Capture the cell that displays the provided text and extract its [X, Y] central coordinate. 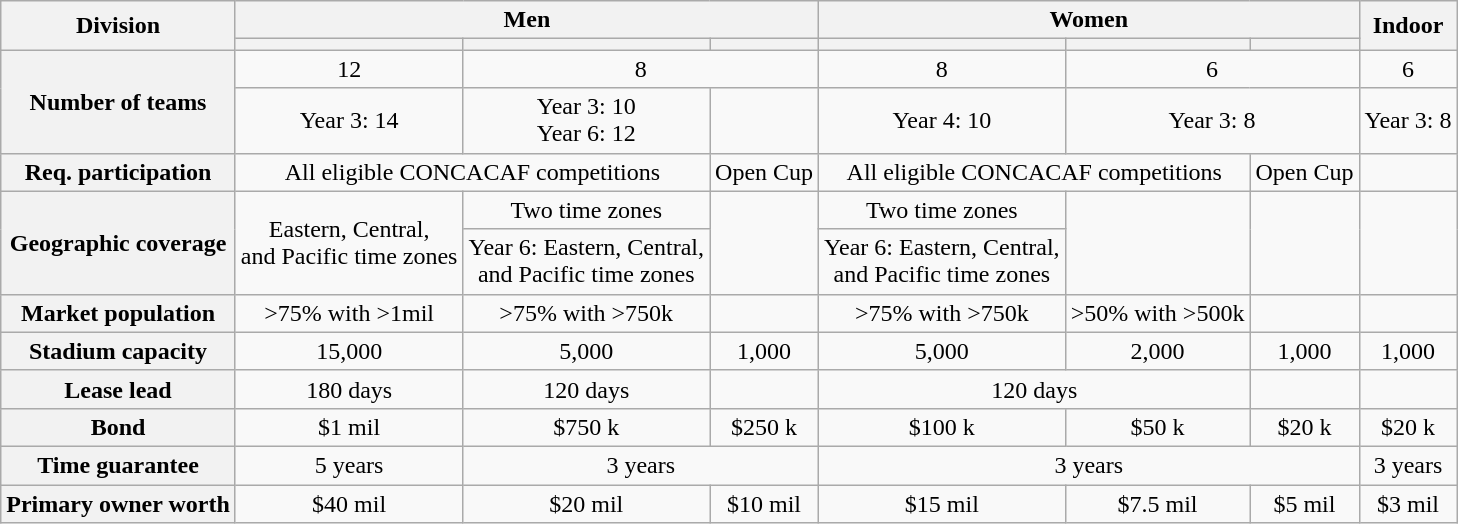
12 [349, 69]
Indoor [1408, 26]
Year 3: 10Year 6: 12 [586, 120]
$7.5 mil [1158, 503]
5 years [349, 465]
Number of teams [118, 102]
$5 mil [1304, 503]
Year 3: 14 [349, 120]
$3 mil [1408, 503]
Division [118, 26]
$40 mil [349, 503]
$750 k [586, 427]
$250 k [764, 427]
Men [526, 20]
$20 mil [586, 503]
Eastern, Central,and Pacific time zones [349, 242]
Year 4: 10 [942, 120]
$1 mil [349, 427]
$100 k [942, 427]
>75% with >1mil [349, 313]
15,000 [349, 351]
Stadium capacity [118, 351]
Bond [118, 427]
2,000 [1158, 351]
Market population [118, 313]
Women [1089, 20]
Lease lead [118, 389]
Geographic coverage [118, 242]
Req. participation [118, 172]
$50 k [1158, 427]
Time guarantee [118, 465]
180 days [349, 389]
$15 mil [942, 503]
$10 mil [764, 503]
Primary owner worth [118, 503]
>50% with >500k [1158, 313]
